Extract the (X, Y) coordinate from the center of the cell holding the provided text.  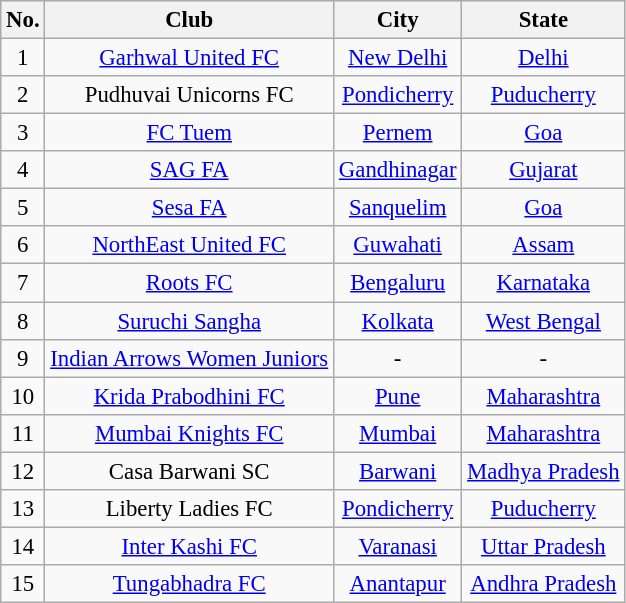
Anantapur (398, 584)
Uttar Pradesh (544, 546)
Pernem (398, 133)
Assam (544, 245)
4 (23, 170)
Pudhuvai Unicorns FC (190, 95)
Tungabhadra FC (190, 584)
14 (23, 546)
Garhwal United FC (190, 58)
11 (23, 433)
Gandhinagar (398, 170)
Liberty Ladies FC (190, 509)
15 (23, 584)
NorthEast United FC (190, 245)
Guwahati (398, 245)
City (398, 20)
8 (23, 321)
1 (23, 58)
Mumbai (398, 433)
Roots FC (190, 283)
10 (23, 396)
Andhra Pradesh (544, 584)
6 (23, 245)
Barwani (398, 471)
Sanquelim (398, 208)
12 (23, 471)
Gujarat (544, 170)
Pune (398, 396)
Club (190, 20)
Inter Kashi FC (190, 546)
2 (23, 95)
Mumbai Knights FC (190, 433)
State (544, 20)
9 (23, 358)
Indian Arrows Women Juniors (190, 358)
Bengaluru (398, 283)
13 (23, 509)
Sesa FA (190, 208)
Delhi (544, 58)
5 (23, 208)
Varanasi (398, 546)
3 (23, 133)
SAG FA (190, 170)
Kolkata (398, 321)
Suruchi Sangha (190, 321)
7 (23, 283)
Karnataka (544, 283)
New Delhi (398, 58)
Krida Prabodhini FC (190, 396)
Madhya Pradesh (544, 471)
FC Tuem (190, 133)
West Bengal (544, 321)
Casa Barwani SC (190, 471)
No. (23, 20)
